For the text-containing cell, return its midpoint in (x, y) coordinate format. 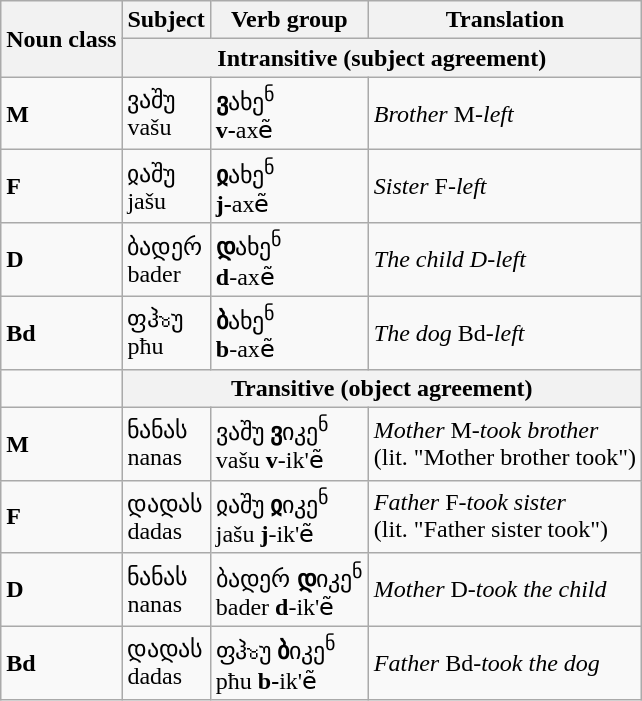
Father F-took sister(lit. "Father sister took") (504, 516)
Mother M-took brother(lit. "Mother brother took") (504, 444)
დახენd-axẽ (289, 260)
The child D-left (504, 260)
ბადერbader (166, 260)
ბადერ დიკენbader d-ik'ẽ (289, 590)
Verb group (289, 20)
ბახენb-axẽ (289, 332)
ვაშუvašu (166, 114)
ვაშუ ვიკენvašu v-ik'ẽ (289, 444)
Father Bd-took the dog (504, 662)
ფჰჾუ ბიკენpħu b-ik'ẽ (289, 662)
Translation (504, 20)
ვახენv-axẽ (289, 114)
ფჰჾუpħu (166, 332)
Mother D-took the child (504, 590)
The dog Bd-left (504, 332)
Transitive (object agreement) (382, 388)
Subject (166, 20)
Brother M-left (504, 114)
ჲაშუjašu (166, 186)
Noun class (62, 39)
ჲახენj-axẽ (289, 186)
Sister F-left (504, 186)
ჲაშუ ჲიკენjašu j-ik'ẽ (289, 516)
Intransitive (subject agreement) (382, 58)
